Extract the [x, y] coordinate from the center of the cell holding the provided text.  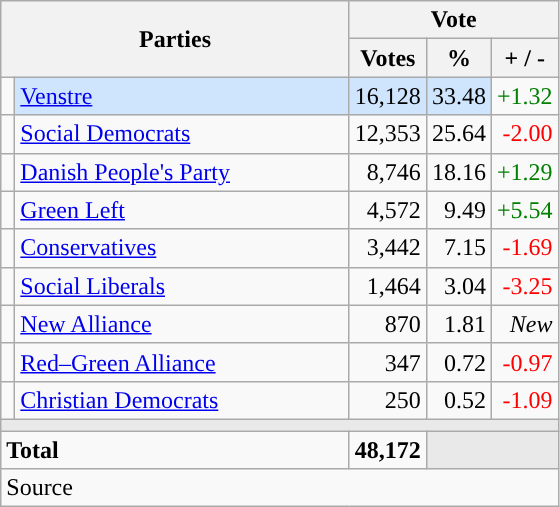
+5.54 [524, 210]
Social Democrats [182, 134]
+1.29 [524, 172]
0.72 [458, 362]
-1.09 [524, 400]
Parties [176, 39]
+ / - [524, 58]
12,353 [388, 134]
1,464 [388, 286]
3.04 [458, 286]
7.15 [458, 248]
33.48 [458, 96]
Social Liberals [182, 286]
-2.00 [524, 134]
Source [280, 488]
New [524, 324]
Red–Green Alliance [182, 362]
Vote [454, 20]
Total [176, 449]
4,572 [388, 210]
Votes [388, 58]
Danish People's Party [182, 172]
Conservatives [182, 248]
-1.69 [524, 248]
3,442 [388, 248]
-3.25 [524, 286]
Green Left [182, 210]
16,128 [388, 96]
18.16 [458, 172]
870 [388, 324]
Venstre [182, 96]
Christian Democrats [182, 400]
347 [388, 362]
-0.97 [524, 362]
9.49 [458, 210]
% [458, 58]
48,172 [388, 449]
1.81 [458, 324]
25.64 [458, 134]
0.52 [458, 400]
New Alliance [182, 324]
250 [388, 400]
+1.32 [524, 96]
8,746 [388, 172]
